Locate the cell with the specified text and output its (x, y) center coordinate. 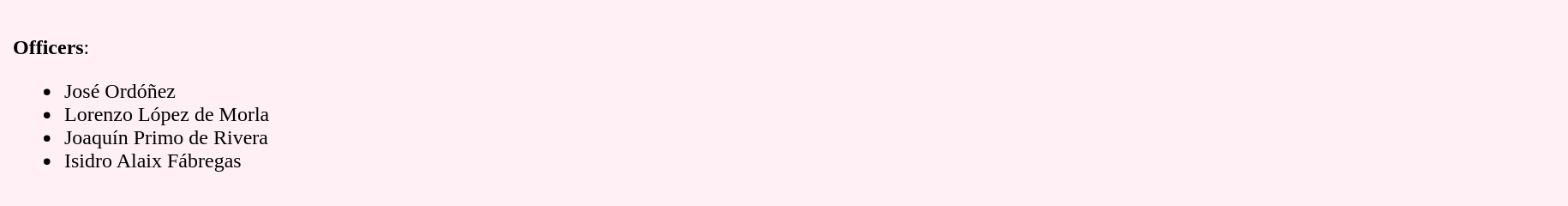
Officers:José OrdóñezLorenzo López de MorlaJoaquín Primo de RiveraIsidro Alaix Fábregas (784, 103)
